Detect which cell encompasses the target text, then output its [X, Y] center coordinate. 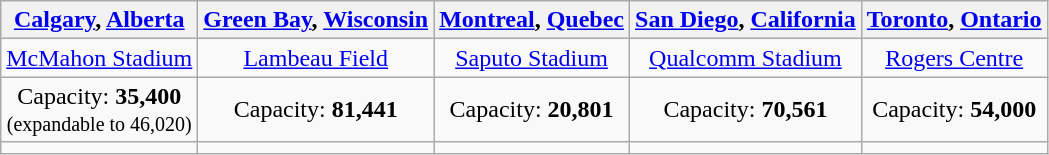
Calgary, Alberta [100, 20]
Capacity: 81,441 [316, 110]
Capacity: 70,561 [746, 110]
Capacity: 35,400(expandable to 46,020) [100, 110]
Montreal, Quebec [532, 20]
San Diego, California [746, 20]
Toronto, Ontario [954, 20]
Rogers Centre [954, 58]
Capacity: 20,801 [532, 110]
Green Bay, Wisconsin [316, 20]
Capacity: 54,000 [954, 110]
Saputo Stadium [532, 58]
McMahon Stadium [100, 58]
Qualcomm Stadium [746, 58]
Lambeau Field [316, 58]
